Output the (x, y) coordinate of the center of the cell containing the given text.  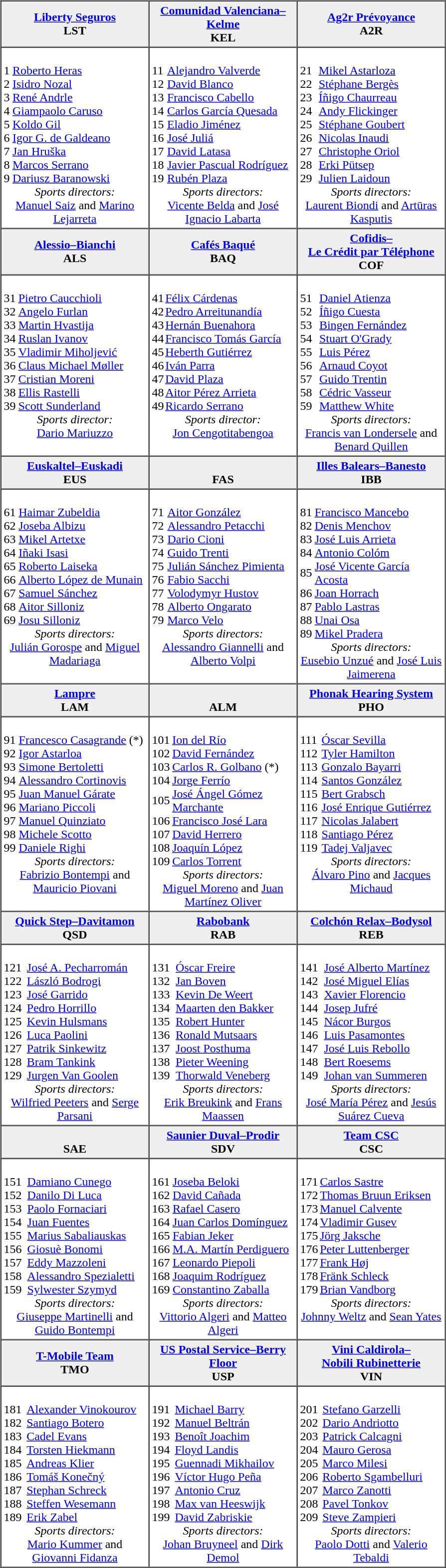
96 (11, 808)
157 (16, 1263)
Ellis Rastelli (82, 392)
Alessandro Petacchi (230, 526)
62 (11, 526)
131 (164, 967)
José Ángel Gómez Marchante (233, 800)
Ruslan Ivanov (82, 338)
5 (8, 125)
144 (312, 1008)
92 (11, 754)
T-Mobile Team TMO (75, 1363)
Giosuè Bonomi (87, 1249)
Tadej Valjavec (382, 848)
Francisco Tomás García (229, 338)
Jörg Jaksche (381, 1236)
205 (311, 1464)
28 (309, 165)
Santiago Pérez (382, 835)
Euskaltel–Euskadi EUS (75, 473)
Tomáš Konečný (86, 1477)
Marcos Serrano (79, 165)
16 (159, 138)
Dariusz Baranowski (79, 179)
23 (309, 98)
Luis Pérez (381, 352)
203 (311, 1437)
Sports directors:Laurent Biondi and Artūras Kasputis (371, 205)
Phonak Hearing System PHO (371, 700)
Thomas Bruun Eriksen (381, 1195)
Nácor Burgos (383, 1021)
Alexander Vinokourov (86, 1410)
Erki Pütsep (381, 165)
Ion del Río (233, 740)
Cofidis–Le Crédit par Téléphone COF (371, 252)
Santiago Botero (86, 1423)
Vladimir Gusev (381, 1222)
102 (162, 754)
Sports directors:Johnny Weltz and Sean Yates (371, 1309)
101 (162, 740)
77 (160, 593)
14 (159, 111)
84 (307, 553)
Antonio Cruz (234, 1491)
David Zabriskie (234, 1518)
Sports directors:José María Pérez and Jesús Suárez Cueva (371, 1102)
76 (160, 580)
José Garrido (87, 994)
Mikel Astarloza (381, 71)
Francisco Cabello (230, 98)
188 (15, 1504)
José Alberto Martínez (383, 967)
Fabian Jeker (233, 1236)
52 (310, 312)
Francesco Casagrande (*) (83, 740)
Íñigo Cuesta (381, 312)
164 (162, 1222)
Claus Michael Møller (82, 365)
156 (16, 1249)
7 (8, 152)
178 (310, 1276)
22 (309, 84)
Joost Posthuma (234, 1048)
136 (164, 1035)
Rubén Plaza (230, 179)
Hernán Buenahora (229, 325)
Pedro Arreitunandía (229, 312)
Iñaki Isasi (82, 553)
Sports directors:Fabrizio Bontempi and Mauricio Piovani (75, 875)
Paolo Fornaciari (87, 1209)
Dario Cioni (230, 539)
55 (310, 352)
66 (11, 580)
189 (15, 1518)
Santos González (382, 781)
123 (15, 994)
162 (162, 1195)
Eladio Jiménez (230, 125)
2 (8, 84)
21 (309, 71)
ALM (223, 700)
179 (310, 1290)
17 (159, 152)
Joaquim Rodríguez (233, 1276)
43 (159, 325)
Sports directors:Wilfried Peeters and Serge Parsani (75, 1102)
Lampre LAM (75, 700)
Joseba Albizu (82, 526)
Alejandro Valverde (230, 71)
Isidro Nozal (79, 84)
46 (159, 365)
63 (11, 539)
166 (162, 1249)
Ricardo Serrano (229, 406)
83 (307, 539)
Mariano Piccoli (83, 808)
56 (310, 365)
172 (310, 1195)
Comunidad Valenciana–Kelme KEL (223, 24)
134 (164, 1008)
Michael Barry (234, 1410)
161 (162, 1182)
Robert Hunter (234, 1021)
Alessio–Bianchi ALS (75, 252)
Giampaolo Caruso (79, 111)
Angelo Furlan (82, 312)
Carlos García Quesada (230, 111)
Ag2r Prévoyance A2R (371, 24)
Juan Manuel Gárate (83, 794)
86 (307, 593)
107 (162, 835)
79 (160, 620)
Matthew White (381, 406)
Mikel Artetxe (82, 539)
48 (159, 392)
Josu Silloniz (82, 620)
Luis Pasamontes (383, 1035)
143 (312, 994)
Michele Scotto (83, 835)
88 (307, 620)
118 (311, 835)
67 (11, 593)
174 (310, 1222)
M.A. Martín Perdiguero (233, 1249)
Jurgen Van Goolen (87, 1075)
José Luis Arrieta (379, 539)
Aitor Pérez Arrieta (229, 392)
44 (159, 338)
187 (15, 1491)
Haimar Zubeldia (82, 512)
32 (11, 312)
129 (15, 1075)
José Juliá (230, 138)
47 (159, 379)
29 (309, 179)
Víctor Hugo Peña (234, 1477)
Joseba Beloki (233, 1182)
182 (15, 1423)
Maarten den Bakker (234, 1008)
Antonio Colóm (379, 553)
158 (16, 1276)
151 (16, 1182)
Fabio Sacchi (230, 580)
Leonardo Piepoli (233, 1263)
Gonzalo Bayarri (382, 767)
José Luis Rebollo (383, 1048)
Scott Sunderland (82, 406)
104 (162, 781)
26 (309, 138)
Joan Horrach (379, 593)
Sports directors:Alessandro Giannelli and Alberto Volpi (223, 647)
Javier Pascual Rodríguez (230, 165)
Roberto Heras (79, 71)
Vladimir Miholjević (82, 352)
194 (163, 1450)
8 (8, 165)
85 (307, 573)
97 (11, 821)
Jorge Ferrío (233, 781)
Eddy Mazzoleni (87, 1263)
Francisco José Lara (233, 821)
18 (159, 165)
53 (310, 325)
41 (159, 299)
Mikel Pradera (379, 634)
Floyd Landis (234, 1450)
184 (15, 1450)
74 (160, 553)
171 (310, 1182)
36 (11, 365)
Fränk Schleck (381, 1276)
19 (159, 179)
Carlos Torrent (233, 862)
72 (160, 526)
177 (310, 1263)
119 (311, 848)
25 (309, 125)
Cristian Moreni (82, 379)
Stefano Garzelli (382, 1410)
89 (307, 634)
4 (8, 111)
138 (164, 1062)
206 (311, 1477)
35 (11, 352)
114 (311, 781)
Iván Parra (229, 365)
94 (11, 781)
Stephan Schreck (86, 1491)
Arnaud Coyot (381, 365)
168 (162, 1276)
Xavier Florencio (383, 994)
199 (163, 1518)
163 (162, 1209)
45 (159, 352)
141 (312, 967)
Martin Hvastija (82, 325)
173 (310, 1209)
Patrik Sinkewitz (87, 1048)
Manuel Calvente (381, 1209)
9 (8, 179)
33 (11, 325)
Sports directors:Eusebio Unzué and José Luis Jaimerena (371, 660)
175 (310, 1236)
95 (11, 794)
René Andrle (79, 98)
124 (15, 1008)
Josep Jufré (383, 1008)
71 (160, 512)
Marco Zanotti (382, 1491)
Francisco Mancebo (379, 512)
Sports directors:Julián Gorospe and Miguel Madariaga (75, 647)
Íñigo Chaurreau (381, 98)
34 (11, 338)
Alberto López de Munain (82, 580)
Damiano Cunego (87, 1182)
Unai Osa (379, 620)
David Plaza (229, 379)
Liberty Seguros LST (75, 24)
133 (164, 994)
Stuart O'Grady (381, 338)
Marco Milesi (382, 1464)
Sports directors:Mario Kummer and Giovanni Fidanza (75, 1544)
Vini Caldirola–Nobili Rubinetterie VIN (371, 1363)
Alessandro Spezialetti (87, 1276)
65 (11, 566)
117 (311, 821)
Mauro Gerosa (382, 1450)
Sports director:Dario Mariuzzo (75, 426)
Rafael Casero (233, 1209)
Sports directors:Johan Bruyneel and Dirk Demol (223, 1544)
208 (311, 1504)
15 (159, 125)
31 (11, 299)
93 (11, 767)
39 (11, 406)
Andreas Klier (86, 1464)
115 (311, 794)
Patrick Calcagni (382, 1437)
Nicolas Inaudi (381, 138)
147 (312, 1048)
111 (311, 740)
209 (311, 1518)
207 (311, 1491)
148 (312, 1062)
132 (164, 981)
FAS (223, 473)
Tyler Hamilton (382, 754)
Benoît Joachim (234, 1437)
13 (159, 98)
Christophe Oriol (381, 152)
202 (311, 1423)
154 (16, 1222)
165 (162, 1236)
Cédric Vasseur (381, 392)
David Blanco (230, 84)
167 (162, 1263)
Max van Heeswijk (234, 1504)
183 (15, 1437)
Quick Step–Davitamon QSD (75, 928)
Igor G. de Galdeano (79, 138)
24 (309, 111)
Dario Andriotto (382, 1423)
145 (312, 1021)
Pieter Weening (234, 1062)
169 (162, 1290)
197 (163, 1491)
181 (15, 1410)
Bert Grabsch (382, 794)
146 (312, 1035)
196 (163, 1477)
Julián Sánchez Pimienta (230, 566)
Kevin De Weert (234, 994)
Carlos Sastre (381, 1182)
Sports directors:Francis van Londersele and Benard Quillen (371, 432)
Roberto Sgambelluri (382, 1477)
68 (11, 607)
11 (159, 71)
109 (162, 862)
152 (16, 1195)
176 (310, 1249)
Frank Høj (381, 1263)
91 (11, 740)
Óscar Sevilla (382, 740)
Ronald Mutsaars (234, 1035)
69 (11, 620)
Colchón Relax–Bodysol REB (371, 928)
Simone Bertoletti (83, 767)
198 (163, 1504)
81 (307, 512)
153 (16, 1209)
204 (311, 1450)
Rabobank RAB (223, 928)
139 (164, 1075)
Andy Flickinger (381, 111)
78 (160, 607)
Peter Luttenberger (381, 1249)
108 (162, 848)
54 (310, 338)
Guido Trentin (381, 379)
David Herrero (233, 835)
Jan Boven (234, 981)
Danilo Di Luca (87, 1195)
201 (311, 1410)
58 (310, 392)
Stéphane Goubert (381, 125)
99 (11, 848)
Johan van Summeren (383, 1075)
José Vicente García Acosta (379, 573)
Kevin Hulsmans (87, 1021)
Manuel Beltrán (234, 1423)
Jan Hruška (79, 152)
27 (309, 152)
Aitor González (230, 512)
3 (8, 98)
Pedro Horrillo (87, 1008)
Sports directors:Erik Breukink and Frans Maassen (223, 1102)
Brian Vandborg (381, 1290)
Aitor Silloniz (82, 607)
6 (8, 138)
Sports directors:Vicente Belda and José Ignacio Labarta (223, 205)
Sylwester Szymyd (87, 1290)
113 (311, 767)
Marius Sabaliauskas (87, 1236)
1 (8, 71)
185 (15, 1464)
David Cañada (233, 1195)
121 (15, 967)
135 (164, 1021)
49 (159, 406)
Bert Roesems (383, 1062)
155 (16, 1236)
192 (163, 1423)
195 (163, 1464)
Juan Carlos Domínguez (233, 1222)
127 (15, 1048)
US Postal Service–Berry Floor USP (223, 1363)
Sports directors:Vittorio Algeri and Matteo Algeri (223, 1316)
Heberth Gutiérrez (229, 352)
Denis Menchov (379, 526)
Thorwald Veneberg (234, 1075)
Manuel Quinziato (83, 821)
61 (11, 512)
Steve Zampieri (382, 1518)
Daniel Atienza (381, 299)
Daniele Righi (83, 848)
Sports directors:Giuseppe Martinelli and Guido Bontempi (75, 1316)
Pavel Tonkov (382, 1504)
75 (160, 566)
David Latasa (230, 152)
Sports directors:Álvaro Pino and Jacques Michaud (371, 875)
116 (311, 808)
112 (311, 754)
Igor Astarloa (83, 754)
Samuel Sánchez (82, 593)
103 (162, 767)
87 (307, 607)
38 (11, 392)
Guennadi Mikhailov (234, 1464)
122 (15, 981)
137 (164, 1048)
Joaquín López (233, 848)
José A. Pecharromán (87, 967)
Carlos R. Golbano (*) (233, 767)
José Enrique Gutiérrez (382, 808)
Sports directors:Manuel Saiz and Marino Lejarreta (75, 205)
Torsten Hiekmann (86, 1450)
142 (312, 981)
149 (312, 1075)
SAE (75, 1142)
Illes Balears–Banesto IBB (371, 473)
Koldo Gil (79, 125)
12 (159, 84)
Alberto Ongarato (230, 607)
Alessandro Cortinovis (83, 781)
David Fernández (233, 754)
Marco Velo (230, 620)
Bram Tankink (87, 1062)
Erik Zabel (86, 1518)
Juan Fuentes (87, 1222)
98 (11, 835)
Team CSC CSC (371, 1142)
73 (160, 539)
Constantino Zaballa (233, 1290)
159 (16, 1290)
128 (15, 1062)
Pietro Caucchioli (82, 299)
Guido Trenti (230, 553)
42 (159, 312)
Julien Laidoun (381, 179)
Bingen Fernández (381, 325)
Sports directors:Miguel Moreno and Juan Martínez Oliver (223, 888)
186 (15, 1477)
191 (163, 1410)
Félix Cárdenas (229, 299)
José Miguel Elías (383, 981)
Volodymyr Hustov (230, 593)
126 (15, 1035)
Stéphane Bergès (381, 84)
Roberto Laiseka (82, 566)
Nicolas Jalabert (382, 821)
Steffen Wesemann (86, 1504)
37 (11, 379)
László Bodrogi (87, 981)
64 (11, 553)
Sports directors:Paolo Dotti and Valerio Tebaldi (371, 1544)
Pablo Lastras (379, 607)
57 (310, 379)
Cafés Baqué BAQ (223, 252)
105 (162, 800)
Sports director:Jon Cengotitabengoa (223, 426)
59 (310, 406)
125 (15, 1021)
51 (310, 299)
82 (307, 526)
Cadel Evans (86, 1437)
Saunier Duval–Prodir SDV (223, 1142)
Óscar Freire (234, 967)
193 (163, 1437)
106 (162, 821)
Luca Paolini (87, 1035)
